Locate the cell with the specified text and output its (X, Y) center coordinate. 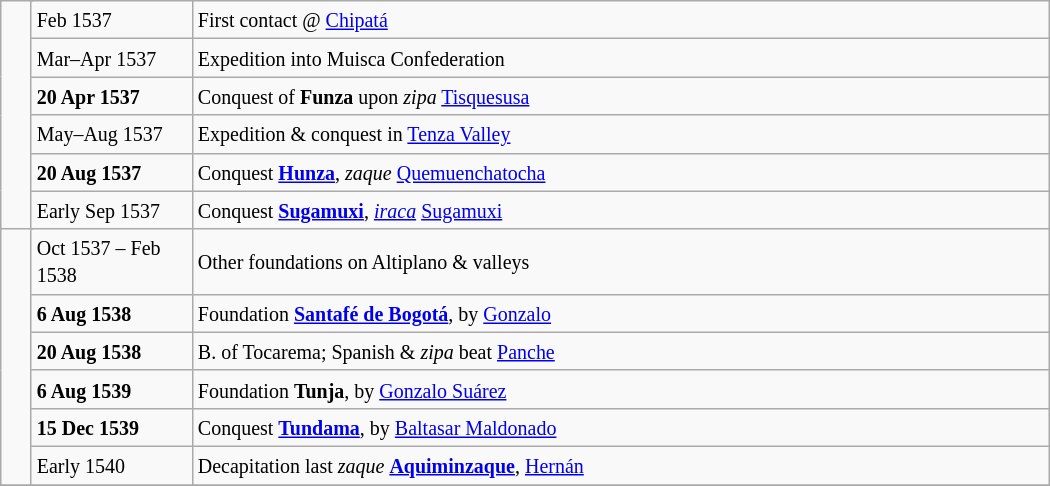
Mar–Apr 1537 (112, 58)
May–Aug 1537 (112, 134)
Foundation Santafé de Bogotá, by Gonzalo (620, 313)
Foundation Tunja, by Gonzalo Suárez (620, 389)
20 Apr 1537 (112, 96)
B. of Tocarema; Spanish & zipa beat Panche (620, 351)
Expedition into Muisca Confederation (620, 58)
6 Aug 1539 (112, 389)
Conquest of Funza upon zipa Tisquesusa (620, 96)
Conquest Hunza, zaque Quemuenchatocha (620, 172)
20 Aug 1538 (112, 351)
Oct 1537 – Feb 1538 (112, 262)
Other foundations on Altiplano & valleys (620, 262)
Expedition & conquest in Tenza Valley (620, 134)
Early Sep 1537 (112, 210)
15 Dec 1539 (112, 427)
Decapitation last zaque Aquiminzaque, Hernán (620, 465)
Conquest Sugamuxi, iraca Sugamuxi (620, 210)
Early 1540 (112, 465)
20 Aug 1537 (112, 172)
Conquest Tundama, by Baltasar Maldonado (620, 427)
Feb 1537 (112, 20)
First contact @ Chipatá (620, 20)
6 Aug 1538 (112, 313)
